Output the (X, Y) coordinate of the center of the cell containing the given text.  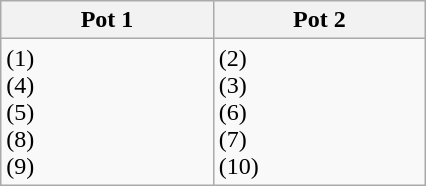
(2) (3) (6) (7) (10) (319, 112)
Pot 1 (107, 20)
Pot 2 (319, 20)
(1) (4) (5) (8) (9) (107, 112)
